Locate the cell with the specified text and output its [x, y] center coordinate. 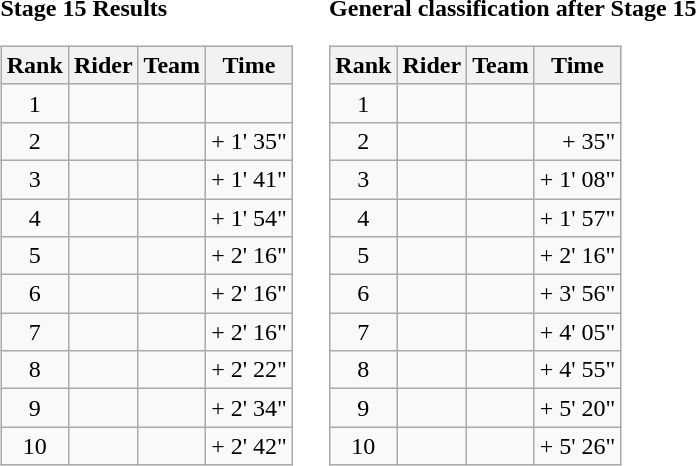
+ 1' 57" [578, 217]
+ 1' 08" [578, 179]
+ 2' 42" [250, 446]
+ 35" [578, 141]
+ 2' 34" [250, 408]
+ 5' 26" [578, 446]
+ 1' 54" [250, 217]
+ 4' 55" [578, 370]
+ 2' 22" [250, 370]
+ 1' 35" [250, 141]
+ 3' 56" [578, 294]
+ 4' 05" [578, 332]
+ 1' 41" [250, 179]
+ 5' 20" [578, 408]
